Return the [X, Y] coordinate for the center point of the cell that contains the specified text.  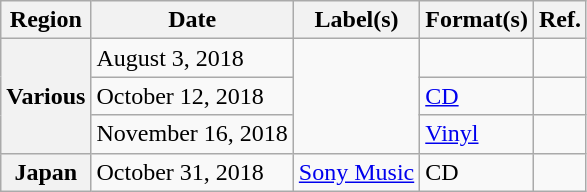
Japan [46, 172]
Date [192, 20]
Ref. [560, 20]
Vinyl [477, 134]
Format(s) [477, 20]
October 31, 2018 [192, 172]
Region [46, 20]
Sony Music [356, 172]
August 3, 2018 [192, 58]
Various [46, 96]
October 12, 2018 [192, 96]
Label(s) [356, 20]
November 16, 2018 [192, 134]
